Return the [X, Y] coordinate for the center point of the cell that contains the specified text.  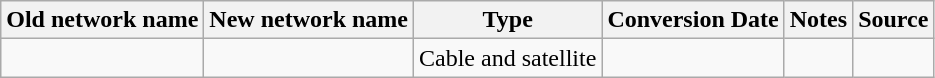
New network name [309, 20]
Cable and satellite [508, 58]
Type [508, 20]
Conversion Date [693, 20]
Source [894, 20]
Old network name [102, 20]
Notes [818, 20]
